Determine the [x, y] coordinate at the center of the cell enclosing the given text.  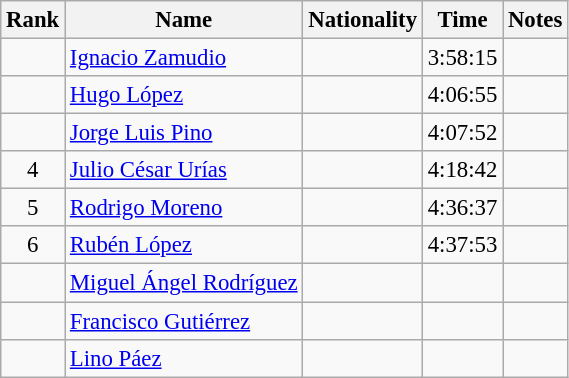
Time [462, 20]
Rodrigo Moreno [184, 208]
4:06:55 [462, 95]
Hugo López [184, 95]
Ignacio Zamudio [184, 58]
4:36:37 [462, 208]
Name [184, 20]
Julio César Urías [184, 170]
Nationality [362, 20]
Jorge Luis Pino [184, 133]
5 [33, 208]
Rubén López [184, 245]
Miguel Ángel Rodríguez [184, 283]
4:37:53 [462, 245]
Notes [536, 20]
Francisco Gutiérrez [184, 321]
4:18:42 [462, 170]
Rank [33, 20]
4 [33, 170]
Lino Páez [184, 358]
4:07:52 [462, 133]
3:58:15 [462, 58]
6 [33, 245]
